Locate the cell with the specified text and output its (x, y) center coordinate. 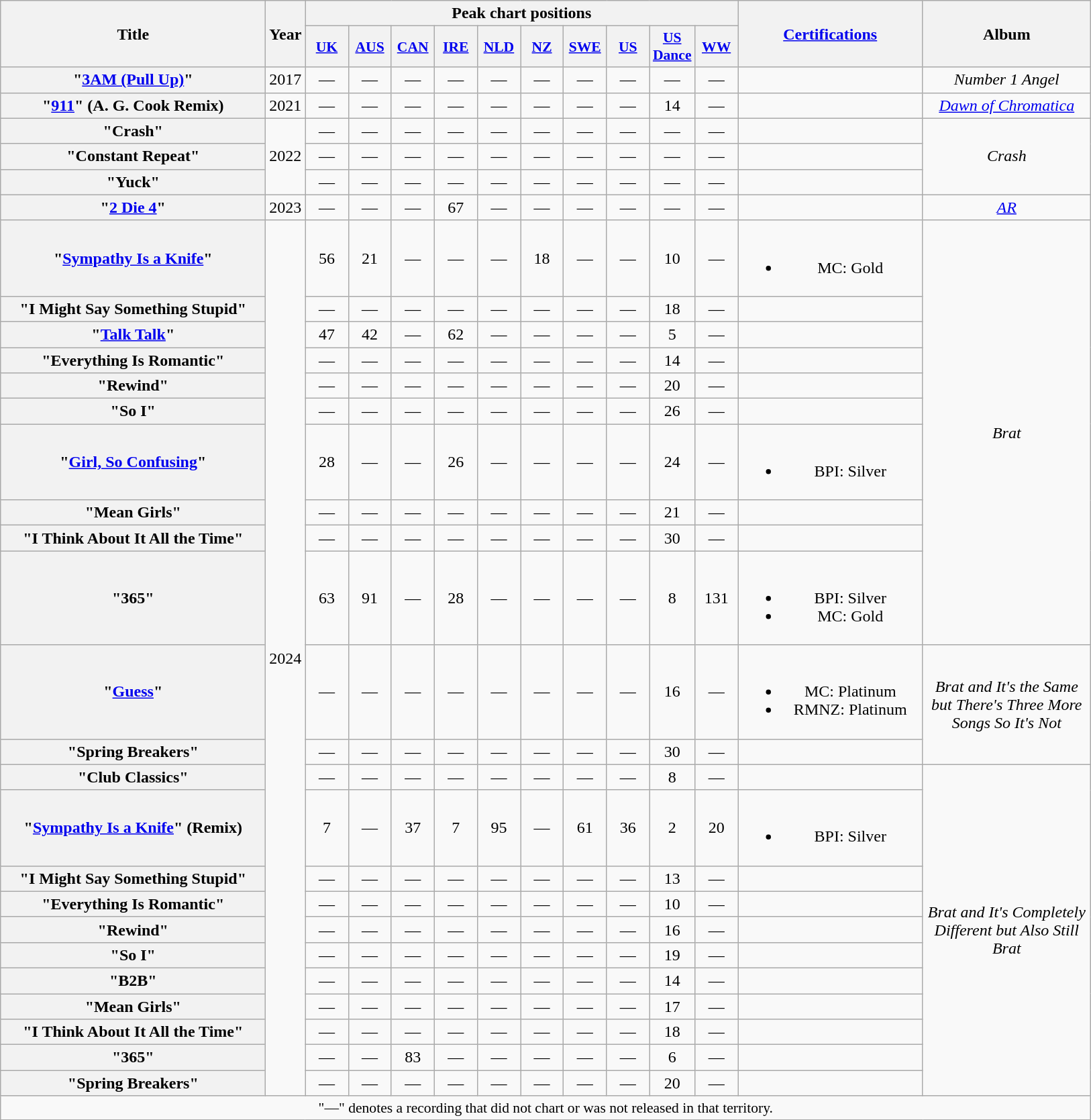
NLD (499, 47)
42 (370, 334)
Number 1 Angel (1006, 80)
2 (672, 828)
36 (628, 828)
"Yuck" (133, 182)
2021 (286, 105)
13 (672, 878)
"911" (A. G. Cook Remix) (133, 105)
IRE (456, 47)
2024 (286, 658)
2017 (286, 80)
95 (499, 828)
SWE (585, 47)
2023 (286, 207)
17 (672, 1006)
"Sympathy Is a Knife" (133, 258)
131 (717, 598)
2022 (286, 156)
"3AM (Pull Up)" (133, 80)
"Guess" (133, 692)
Brat and It's the Same but There's Three More Songs So It's Not (1006, 705)
19 (672, 955)
Year (286, 34)
5 (672, 334)
83 (413, 1058)
"B2B" (133, 980)
WW (717, 47)
24 (672, 462)
AR (1006, 207)
Dawn of Chromatica (1006, 105)
47 (327, 334)
"2 Die 4" (133, 207)
AUS (370, 47)
Crash (1006, 156)
62 (456, 334)
"Talk Talk" (133, 334)
37 (413, 828)
"Girl, So Confusing" (133, 462)
Album (1006, 34)
"Sympathy Is a Knife" (Remix) (133, 828)
Brat and It's Completely Different but Also Still Brat (1006, 930)
USDance (672, 47)
6 (672, 1058)
Title (133, 34)
56 (327, 258)
63 (327, 598)
Brat (1006, 432)
Peak chart positions (522, 13)
"—" denotes a recording that did not chart or was not released in that territory. (546, 1108)
67 (456, 207)
NZ (542, 47)
"Crash" (133, 131)
UK (327, 47)
US (628, 47)
BPI: SilverMC: Gold (831, 598)
MC: PlatinumRMNZ: Platinum (831, 692)
MC: Gold (831, 258)
"Club Classics" (133, 777)
CAN (413, 47)
61 (585, 828)
"Constant Repeat" (133, 156)
91 (370, 598)
Certifications (831, 34)
